Output the [x, y] coordinate of the center of the cell containing the given text.  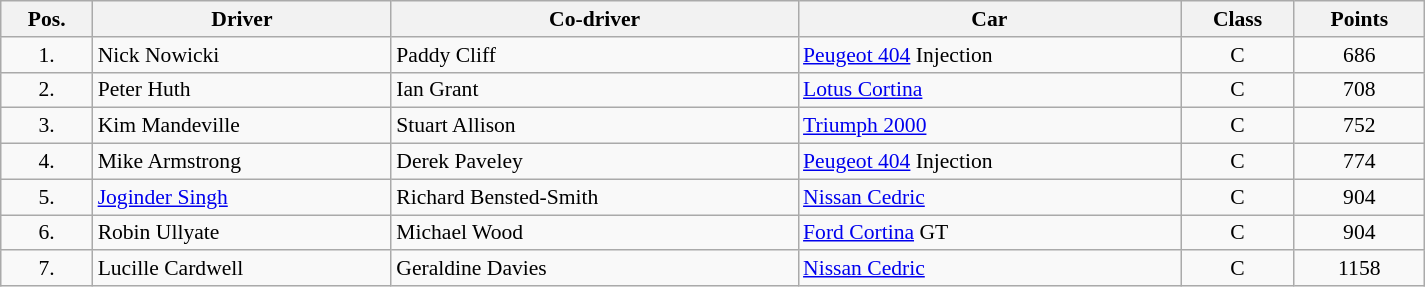
686 [1359, 55]
Ford Cortina GT [990, 233]
Robin Ullyate [242, 233]
Paddy Cliff [594, 55]
Points [1359, 19]
5. [47, 197]
Stuart Allison [594, 126]
Driver [242, 19]
Kim Mandeville [242, 126]
Peter Huth [242, 90]
Joginder Singh [242, 197]
4. [47, 162]
Nick Nowicki [242, 55]
774 [1359, 162]
Pos. [47, 19]
Triumph 2000 [990, 126]
Richard Bensted-Smith [594, 197]
3. [47, 126]
6. [47, 233]
Geraldine Davies [594, 269]
752 [1359, 126]
Lucille Cardwell [242, 269]
1158 [1359, 269]
Mike Armstrong [242, 162]
708 [1359, 90]
Derek Paveley [594, 162]
Michael Wood [594, 233]
Lotus Cortina [990, 90]
Car [990, 19]
Co-driver [594, 19]
1. [47, 55]
Class [1238, 19]
2. [47, 90]
Ian Grant [594, 90]
7. [47, 269]
